For the text-containing cell, return its midpoint in (X, Y) coordinate format. 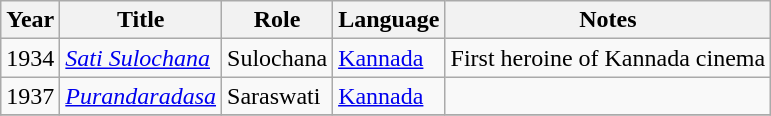
Role (278, 20)
First heroine of Kannada cinema (608, 58)
Year (30, 20)
Language (389, 20)
Saraswati (278, 96)
1937 (30, 96)
Sulochana (278, 58)
Sati Sulochana (141, 58)
Notes (608, 20)
Title (141, 20)
Purandaradasa (141, 96)
1934 (30, 58)
